Detect which cell encompasses the target text, then output its (x, y) center coordinate. 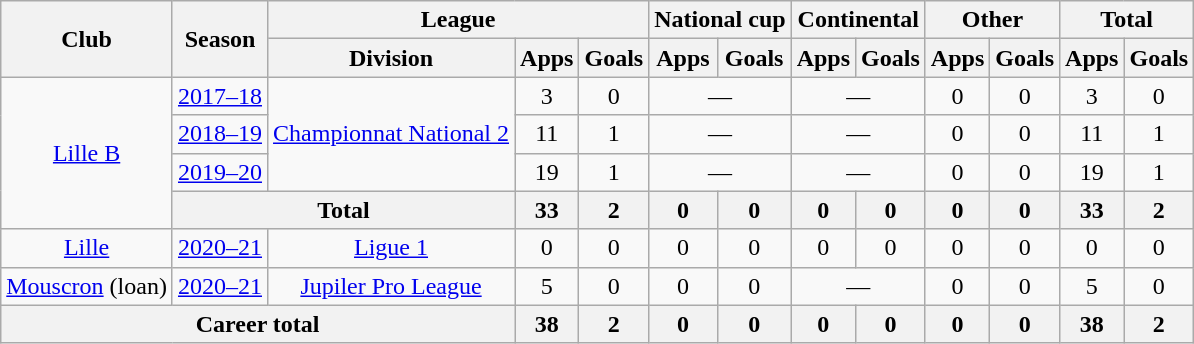
League (458, 20)
Lille B (87, 153)
2017–18 (220, 96)
Other (992, 20)
Jupiler Pro League (392, 286)
2019–20 (220, 172)
National cup (720, 20)
Club (87, 39)
Season (220, 39)
Continental (858, 20)
Lille (87, 248)
2018–19 (220, 134)
Ligue 1 (392, 248)
Career total (258, 324)
Division (392, 58)
Mouscron (loan) (87, 286)
Championnat National 2 (392, 134)
